Output the [x, y] coordinate of the center of the cell containing the given text.  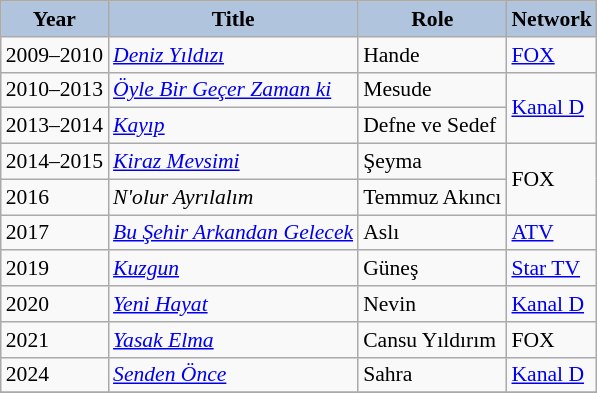
2010–2013 [54, 90]
Kiraz Mevsimi [233, 162]
Hande [432, 55]
Network [551, 19]
N'olur Ayrılalım [233, 197]
ATV [551, 233]
2009–2010 [54, 55]
2016 [54, 197]
Title [233, 19]
2021 [54, 340]
Öyle Bir Geçer Zaman ki [233, 90]
Sahra [432, 375]
2024 [54, 375]
2014–2015 [54, 162]
2019 [54, 269]
Senden Önce [233, 375]
Aslı [432, 233]
Yasak Elma [233, 340]
Kayıp [233, 126]
Mesude [432, 90]
2013–2014 [54, 126]
Nevin [432, 304]
Yeni Hayat [233, 304]
Güneş [432, 269]
Star TV [551, 269]
Bu Şehir Arkandan Gelecek [233, 233]
Role [432, 19]
2020 [54, 304]
Şeyma [432, 162]
Temmuz Akıncı [432, 197]
Cansu Yıldırım [432, 340]
Defne ve Sedef [432, 126]
Deniz Yıldızı [233, 55]
Year [54, 19]
2017 [54, 233]
Kuzgun [233, 269]
